Detect which cell encompasses the target text, then output its (X, Y) center coordinate. 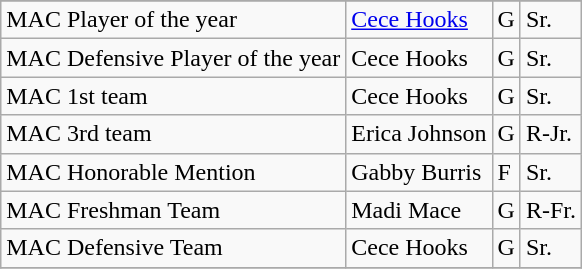
MAC Player of the year (174, 20)
MAC Defensive Player of the year (174, 58)
R-Jr. (550, 134)
R-Fr. (550, 210)
Gabby Burris (419, 172)
MAC Defensive Team (174, 248)
Erica Johnson (419, 134)
Madi Mace (419, 210)
MAC 1st team (174, 96)
MAC Freshman Team (174, 210)
MAC 3rd team (174, 134)
MAC Honorable Mention (174, 172)
F (506, 172)
